Scan for the cell matching the given text and deliver its [x, y] coordinate at center. 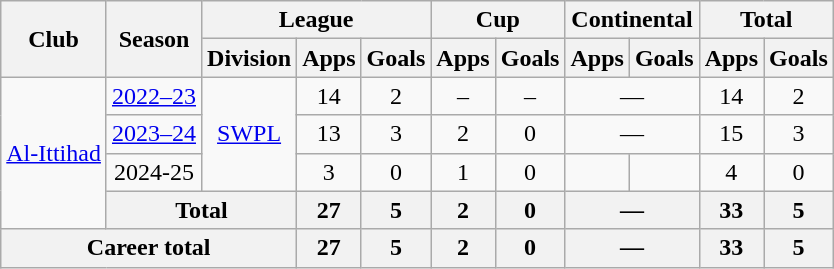
2023–24 [154, 134]
2024-25 [154, 172]
Continental [632, 20]
1 [463, 172]
Division [250, 58]
Season [154, 39]
Al-Ittihad [54, 153]
13 [329, 134]
4 [731, 172]
Cup [498, 20]
League [316, 20]
Club [54, 39]
2022–23 [154, 96]
15 [731, 134]
Career total [149, 248]
SWPL [250, 134]
